Provide the (x, y) coordinate of the cell's center where the given text is located.  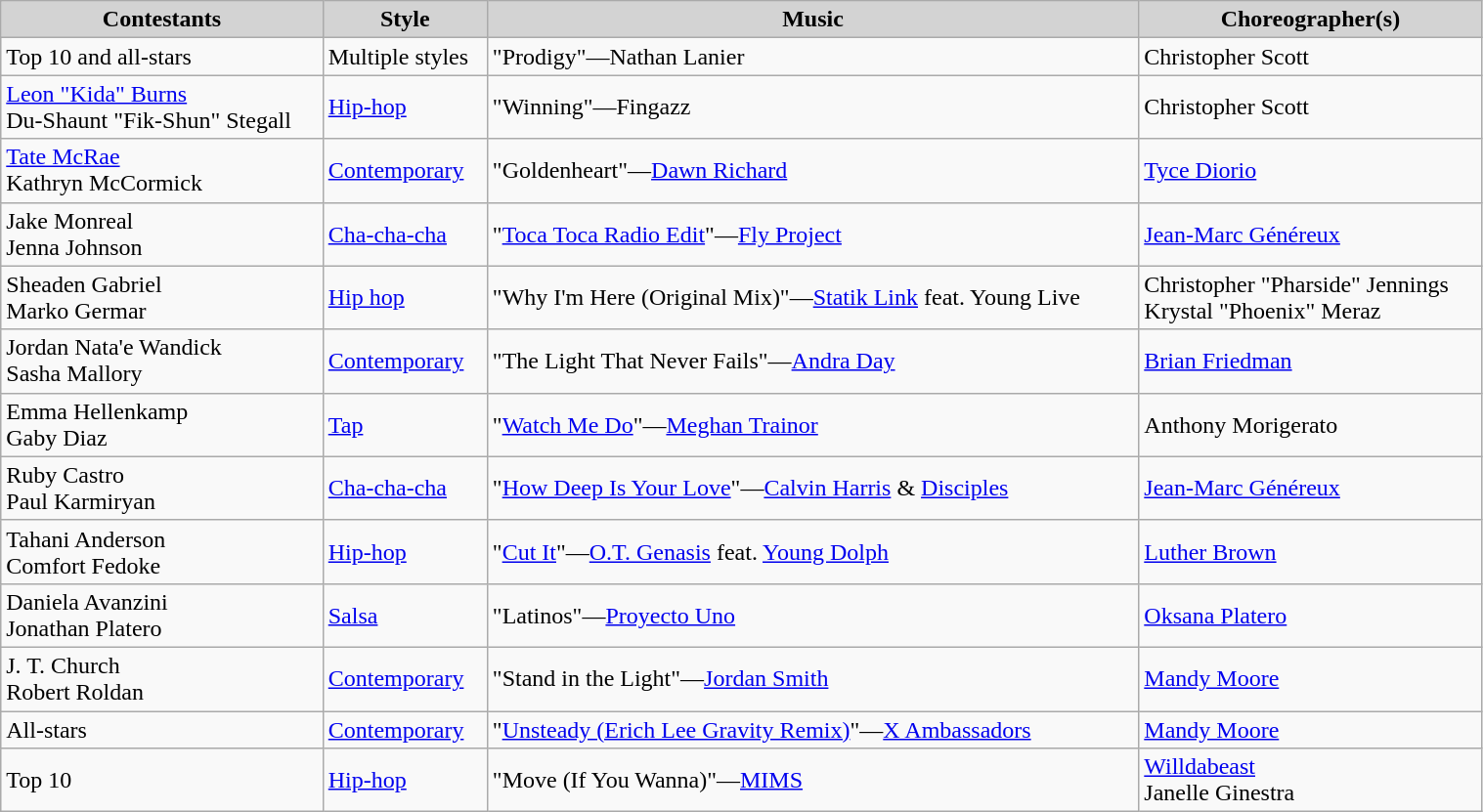
Sheaden GabrielMarko Germar (162, 297)
WilldabeastJanelle Ginestra (1310, 780)
"Cut It"—O.T. Genasis feat. Young Dolph (812, 551)
Multiple styles (405, 57)
Tahani AndersonComfort Fedoke (162, 551)
"Goldenheart"—Dawn Richard (812, 170)
Jake MonrealJenna Johnson (162, 235)
Tyce Diorio (1310, 170)
"Toca Toca Radio Edit"—Fly Project (812, 235)
Christopher "Pharside" JenningsKrystal "Phoenix" Meraz (1310, 297)
"The Light That Never Fails"—Andra Day (812, 362)
Style (405, 20)
"Winning"—Fingazz (812, 107)
"Move (If You Wanna)"—MIMS (812, 780)
Daniela AvanziniJonathan Platero (162, 616)
"Why I'm Here (Original Mix)"—Statik Link feat. Young Live (812, 297)
J. T. ChurchRobert Roldan (162, 678)
Emma HellenkampGaby Diaz (162, 424)
"How Deep Is Your Love"—Calvin Harris & Disciples (812, 489)
Top 10 (162, 780)
"Latinos"—Proyecto Uno (812, 616)
"Stand in the Light"—Jordan Smith (812, 678)
Luther Brown (1310, 551)
"Watch Me Do"—Meghan Trainor (812, 424)
Ruby CastroPaul Karmiryan (162, 489)
Tap (405, 424)
Brian Friedman (1310, 362)
Music (812, 20)
Top 10 and all-stars (162, 57)
Leon "Kida" BurnsDu-Shaunt "Fik-Shun" Stegall (162, 107)
Tate McRaeKathryn McCormick (162, 170)
Contestants (162, 20)
Oksana Platero (1310, 616)
Salsa (405, 616)
Anthony Morigerato (1310, 424)
"Unsteady (Erich Lee Gravity Remix)"—X Ambassadors (812, 730)
All-stars (162, 730)
Choreographer(s) (1310, 20)
Jordan Nata'e WandickSasha Mallory (162, 362)
"Prodigy"—Nathan Lanier (812, 57)
Hip hop (405, 297)
